Find where the given text appears and provide that cell's center as [X, Y] coordinate. 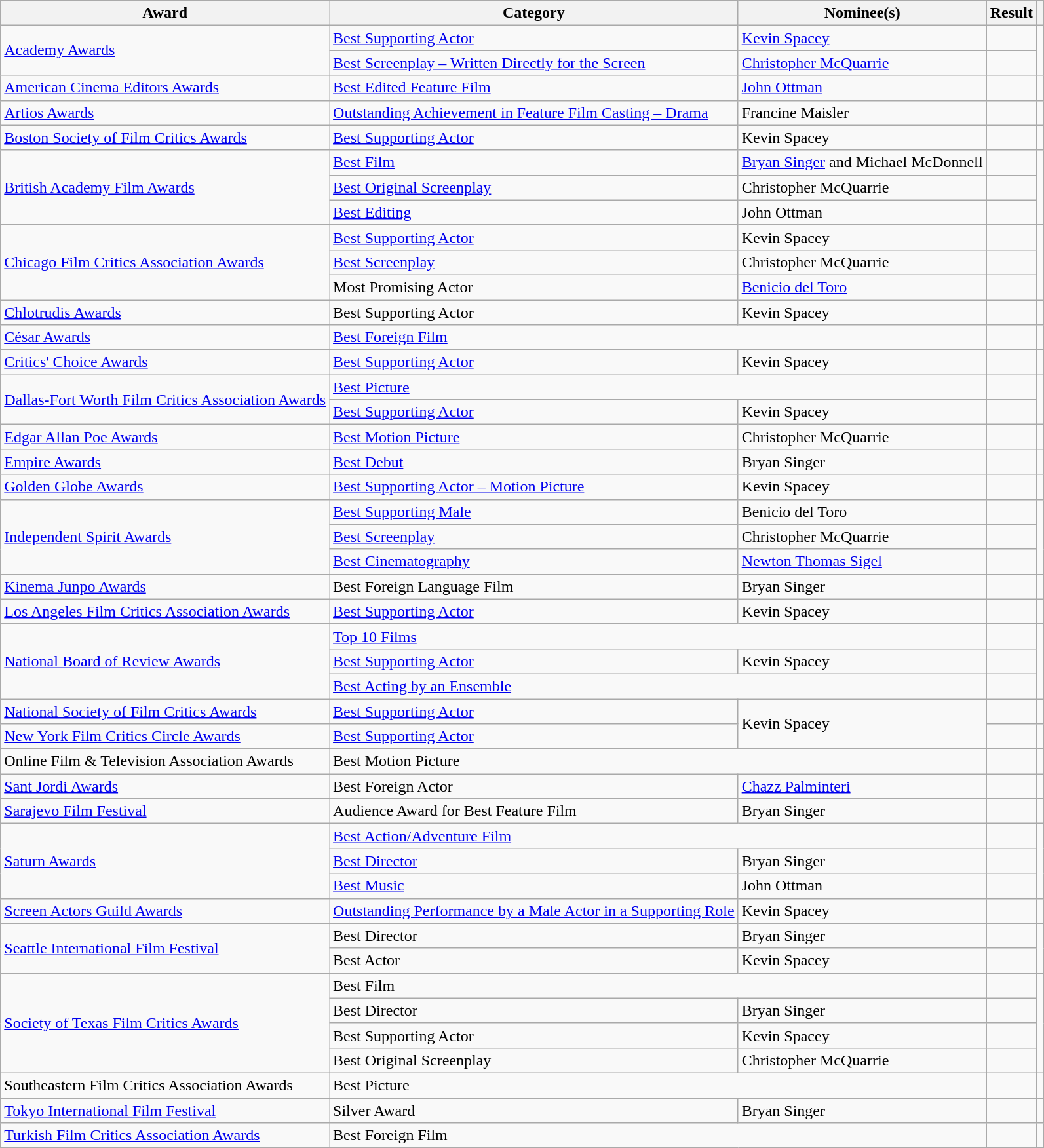
Boston Society of Film Critics Awards [165, 138]
Best Supporting Actor – Motion Picture [534, 487]
Best Supporting Male [534, 512]
Nominee(s) [862, 13]
Audience Award for Best Feature Film [534, 811]
Best Foreign Language Film [534, 586]
Dallas-Fort Worth Film Critics Association Awards [165, 400]
Chlotrudis Awards [165, 313]
Sarajevo Film Festival [165, 811]
Artios Awards [165, 113]
Screen Actors Guild Awards [165, 911]
Silver Award [534, 1111]
Chazz Palminteri [862, 786]
American Cinema Editors Awards [165, 88]
Outstanding Performance by a Male Actor in a Supporting Role [534, 911]
Los Angeles Film Critics Association Awards [165, 611]
Best Acting by an Ensemble [658, 686]
Kinema Junpo Awards [165, 586]
Best Debut [534, 462]
Critics' Choice Awards [165, 362]
Sant Jordi Awards [165, 786]
Academy Awards [165, 50]
Best Editing [534, 212]
British Academy Film Awards [165, 187]
Best Action/Adventure Film [658, 836]
National Board of Review Awards [165, 661]
Independent Spirit Awards [165, 537]
Top 10 Films [658, 636]
Most Promising Actor [534, 287]
Golden Globe Awards [165, 487]
Seattle International Film Festival [165, 948]
Result [1011, 13]
Edgar Allan Poe Awards [165, 437]
Online Film & Television Association Awards [165, 761]
Best Music [534, 886]
Best Edited Feature Film [534, 88]
Outstanding Achievement in Feature Film Casting – Drama [534, 113]
César Awards [165, 337]
New York Film Critics Circle Awards [165, 737]
Category [534, 13]
Newton Thomas Sigel [862, 562]
Turkish Film Critics Association Awards [165, 1136]
Chicago Film Critics Association Awards [165, 262]
Society of Texas Film Critics Awards [165, 1023]
Best Foreign Actor [534, 786]
Saturn Awards [165, 861]
Best Actor [534, 961]
Best Cinematography [534, 562]
Award [165, 13]
Tokyo International Film Festival [165, 1111]
Best Screenplay – Written Directly for the Screen [534, 63]
Empire Awards [165, 462]
National Society of Film Critics Awards [165, 711]
Francine Maisler [862, 113]
Bryan Singer and Michael McDonnell [862, 163]
Southeastern Film Critics Association Awards [165, 1085]
